Find where the given text appears and provide that cell's center as (x, y) coordinate. 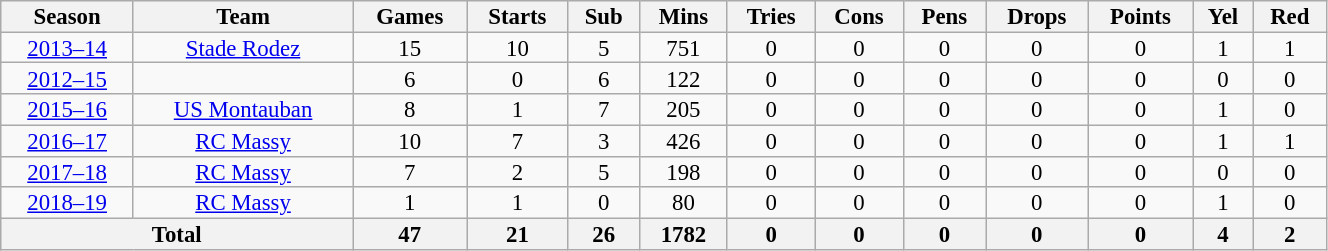
Season (68, 16)
Stade Rodez (242, 48)
2015–16 (68, 110)
26 (604, 234)
Pens (944, 16)
2012–15 (68, 78)
21 (518, 234)
47 (410, 234)
4 (1223, 234)
Tries (770, 16)
Yel (1223, 16)
Cons (859, 16)
Red (1290, 16)
Starts (518, 16)
122 (683, 78)
Mins (683, 16)
Total (177, 234)
2013–14 (68, 48)
751 (683, 48)
2016–17 (68, 140)
3 (604, 140)
Drops (1037, 16)
Sub (604, 16)
Points (1140, 16)
US Montauban (242, 110)
205 (683, 110)
198 (683, 172)
Games (410, 16)
426 (683, 140)
15 (410, 48)
80 (683, 204)
Team (242, 16)
2017–18 (68, 172)
8 (410, 110)
2018–19 (68, 204)
1782 (683, 234)
